For the text-containing cell, return its midpoint in (x, y) coordinate format. 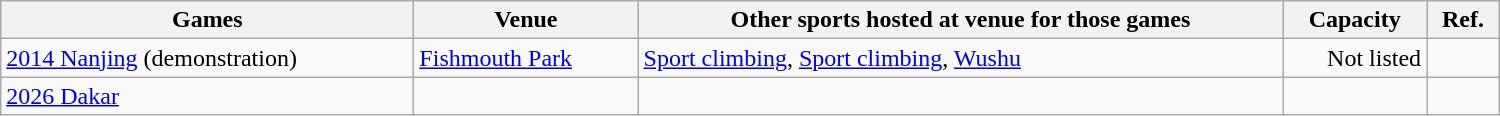
2026 Dakar (208, 96)
Capacity (1355, 20)
Not listed (1355, 58)
Venue (526, 20)
Ref. (1464, 20)
2014 Nanjing (demonstration) (208, 58)
Games (208, 20)
Sport climbing, Sport climbing, Wushu (960, 58)
Fishmouth Park (526, 58)
Other sports hosted at venue for those games (960, 20)
